Locate the cell with the specified text and output its (X, Y) center coordinate. 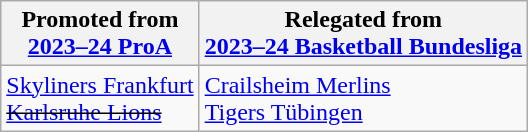
Relegated from2023–24 Basketball Bundesliga (363, 34)
Skyliners FrankfurtKarlsruhe Lions (100, 98)
Crailsheim MerlinsTigers Tübingen (363, 98)
Promoted from2023–24 ProA (100, 34)
